Return the (X, Y) coordinate for the center point of the cell that contains the specified text.  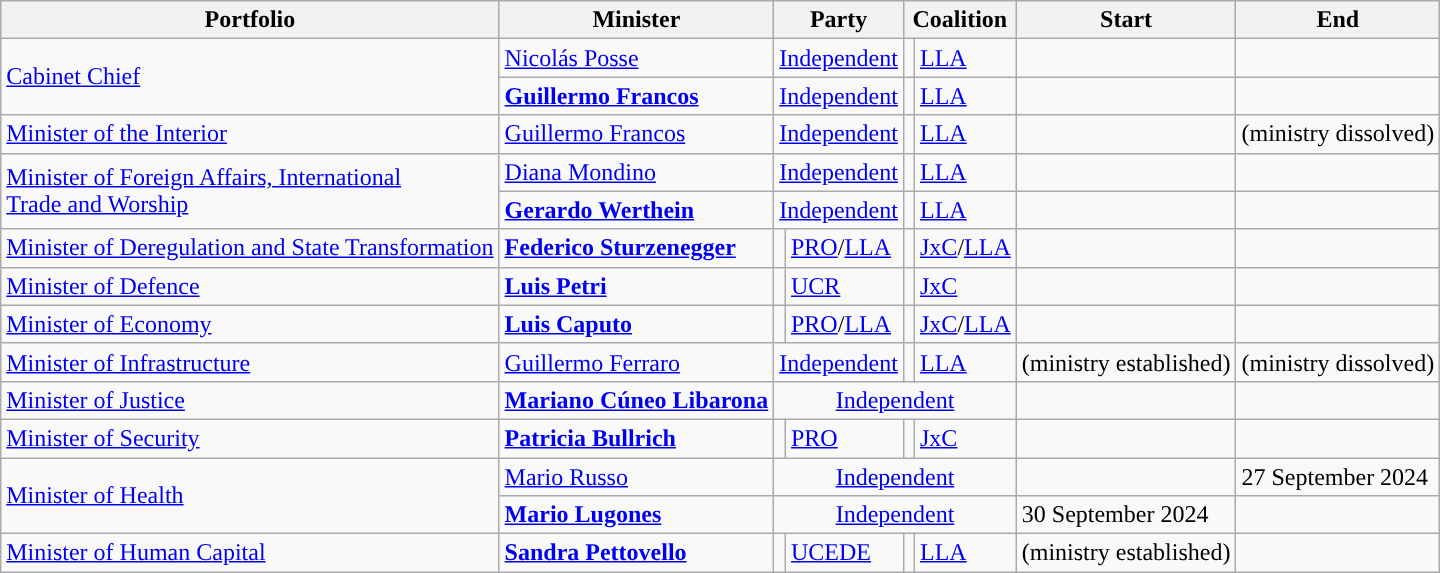
Minister of Security (250, 438)
UCR (844, 286)
Nicolás Posse (636, 58)
Minister (636, 20)
Minister of Justice (250, 400)
Minister of Defence (250, 286)
Mariano Cúneo Libarona (636, 400)
UCEDE (844, 553)
Coalition (960, 20)
PRO (844, 438)
Minister of the Interior (250, 134)
Federico Sturzenegger (636, 248)
Mario Lugones (636, 515)
30 September 2024 (1126, 515)
End (1338, 20)
Patricia Bullrich (636, 438)
Minister of Human Capital (250, 553)
Sandra Pettovello (636, 553)
Minister of Deregulation and State Transformation (250, 248)
Diana Mondino (636, 172)
Luis Caputo (636, 324)
Party (839, 20)
Minister of Infrastructure (250, 362)
Gerardo Werthein (636, 210)
Minister of Health (250, 496)
Minister of Economy (250, 324)
Minister of Foreign Affairs, InternationalTrade and Worship (250, 191)
Luis Petri (636, 286)
Cabinet Chief (250, 77)
Mario Russo (636, 477)
Portfolio (250, 20)
27 September 2024 (1338, 477)
Start (1126, 20)
Guillermo Ferraro (636, 362)
